Capture the cell that displays the provided text and extract its (x, y) central coordinate. 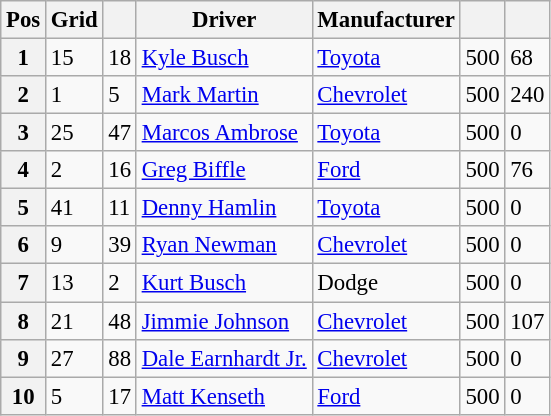
16 (120, 170)
15 (74, 58)
8 (24, 321)
21 (74, 321)
13 (74, 283)
88 (120, 358)
Pos (24, 20)
Dodge (386, 283)
10 (24, 396)
76 (528, 170)
Matt Kenseth (224, 396)
4 (24, 170)
47 (120, 133)
11 (120, 208)
68 (528, 58)
107 (528, 321)
7 (24, 283)
39 (120, 245)
Jimmie Johnson (224, 321)
25 (74, 133)
41 (74, 208)
Driver (224, 20)
Ryan Newman (224, 245)
Kurt Busch (224, 283)
6 (24, 245)
Marcos Ambrose (224, 133)
Greg Biffle (224, 170)
240 (528, 95)
Mark Martin (224, 95)
17 (120, 396)
27 (74, 358)
18 (120, 58)
3 (24, 133)
Manufacturer (386, 20)
Kyle Busch (224, 58)
Denny Hamlin (224, 208)
48 (120, 321)
Grid (74, 20)
Dale Earnhardt Jr. (224, 358)
